Return the (x, y) coordinate for the center point of the cell that contains the specified text.  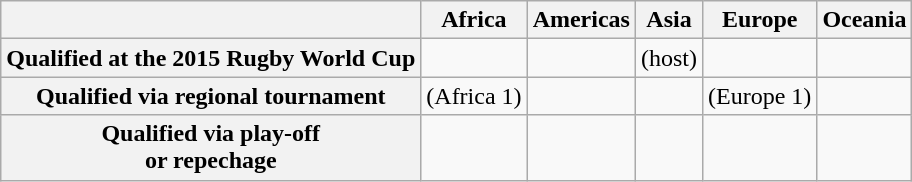
Qualified via regional tournament (211, 96)
(host) (668, 58)
Americas (581, 20)
Oceania (864, 20)
Qualified at the 2015 Rugby World Cup (211, 58)
Europe (760, 20)
Qualified via play-offor repechage (211, 148)
(Europe 1) (760, 96)
Africa (474, 20)
(Africa 1) (474, 96)
Asia (668, 20)
